For the text-containing cell, return its midpoint in (X, Y) coordinate format. 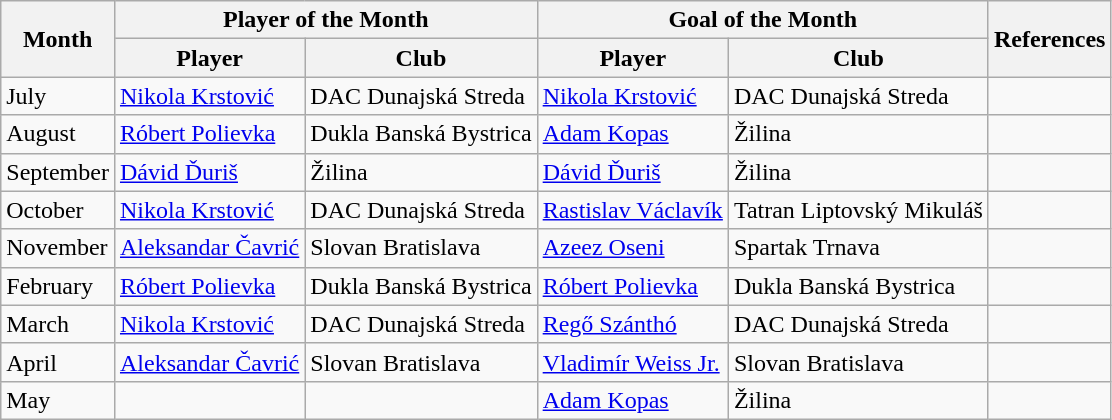
October (58, 210)
February (58, 286)
April (58, 362)
Azeez Oseni (632, 248)
May (58, 400)
References (1050, 39)
November (58, 248)
September (58, 172)
Player of the Month (326, 20)
Regő Szánthó (632, 324)
July (58, 96)
Vladimír Weiss Jr. (632, 362)
March (58, 324)
Month (58, 39)
Spartak Trnava (858, 248)
Rastislav Václavík (632, 210)
August (58, 134)
Goal of the Month (762, 20)
Tatran Liptovský Mikuláš (858, 210)
